Identify which cell holds the provided text, then report its (X, Y) central coordinate. 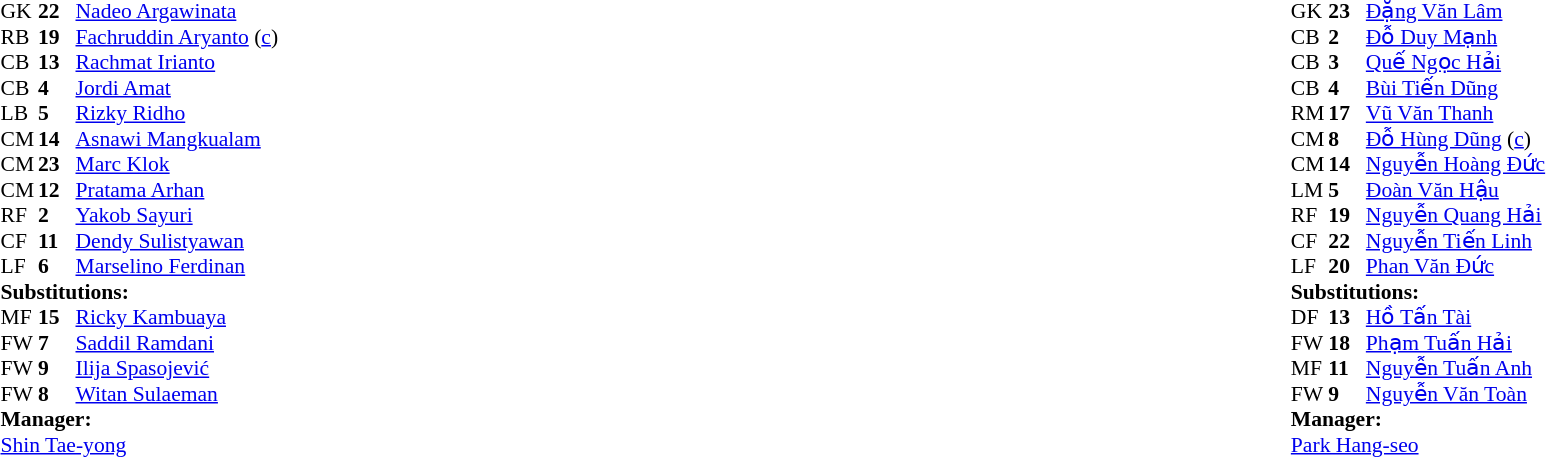
18 (1347, 343)
Fachruddin Aryanto (c) (178, 37)
22 (1347, 241)
Bùi Tiến Dũng (1456, 88)
Nguyễn Văn Toàn (1456, 394)
LM (1310, 190)
Rizky Ridho (178, 113)
Ilija Spasojević (178, 369)
RM (1310, 113)
Witan Sulaeman (178, 394)
Đỗ Hùng Dũng (c) (1456, 139)
12 (57, 190)
7 (57, 343)
Nguyễn Tuấn Anh (1456, 369)
Đỗ Duy Mạnh (1456, 37)
20 (1347, 267)
Hồ Tấn Tài (1456, 317)
DF (1310, 317)
15 (57, 317)
Phan Văn Đức (1456, 267)
Marselino Ferdinan (178, 267)
Nguyễn Quang Hải (1456, 215)
Marc Klok (178, 165)
Pratama Arhan (178, 190)
Ricky Kambuaya (178, 317)
Vũ Văn Thanh (1456, 113)
Rachmat Irianto (178, 63)
Quế Ngọc Hải (1456, 63)
23 (57, 165)
LB (19, 113)
Dendy Sulistyawan (178, 241)
Asnawi Mangkualam (178, 139)
Jordi Amat (178, 88)
6 (57, 267)
17 (1347, 113)
Đoàn Văn Hậu (1456, 190)
Saddil Ramdani (178, 343)
Nguyễn Tiến Linh (1456, 241)
RB (19, 37)
Yakob Sayuri (178, 215)
Phạm Tuấn Hải (1456, 343)
Nguyễn Hoàng Đức (1456, 165)
3 (1347, 63)
